Capture the cell that displays the provided text and extract its [X, Y] central coordinate. 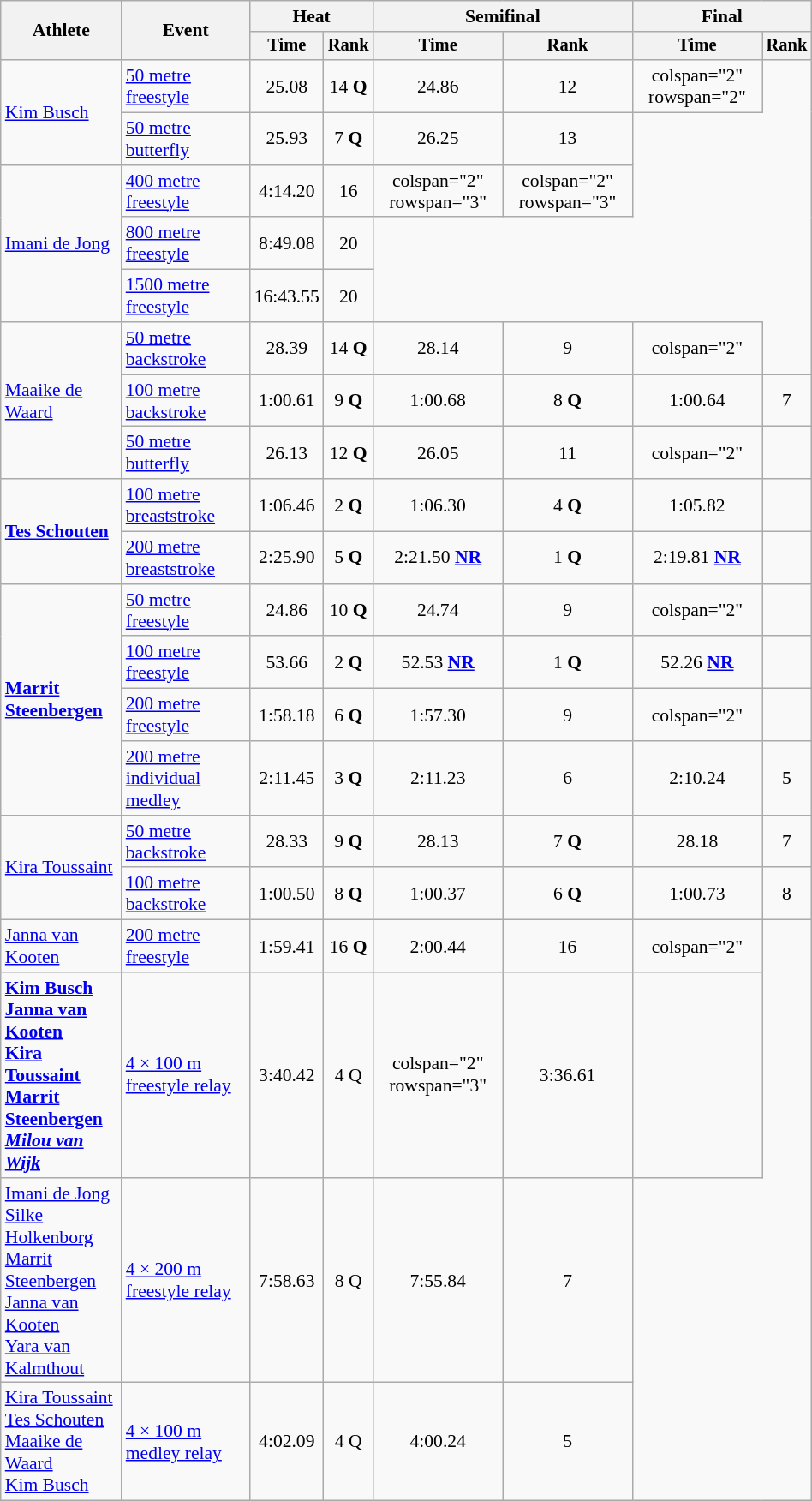
Event [186, 31]
28.18 [697, 841]
4 × 100 m medley relay [186, 1442]
2:25.90 [287, 559]
4:02.09 [287, 1442]
200 metre individual medley [186, 778]
26.13 [287, 452]
7:58.63 [287, 1281]
Tes Schouten [62, 531]
5 Q [349, 559]
26.05 [439, 452]
25.93 [287, 139]
28.13 [439, 841]
2:00.44 [439, 946]
4 × 100 m freestyle relay [186, 1075]
52.26 NR [697, 663]
Marrit Steenbergen [62, 700]
1:59.41 [287, 946]
colspan="2" rowspan="2" [697, 86]
11 [567, 452]
100 metre freestyle [186, 663]
8 [787, 894]
2:19.81 NR [697, 559]
24.74 [439, 610]
16 Q [349, 946]
Athlete [62, 31]
400 metre freestyle [186, 192]
100 metre breaststroke [186, 505]
1:00.37 [439, 894]
28.39 [287, 348]
Imani de Jong Silke Holkenborg Marrit Steenbergen Janna van KootenYara van Kalmthout [62, 1281]
25.08 [287, 86]
1:00.61 [287, 401]
52.53 NR [439, 663]
1:58.18 [287, 715]
4:14.20 [287, 192]
13 [567, 139]
1:06.30 [439, 505]
Kim Busch [62, 112]
Kira Toussaint [62, 868]
Final [721, 16]
Janna van Kooten [62, 946]
12 [567, 86]
4:00.24 [439, 1442]
1:00.64 [697, 401]
12 Q [349, 452]
800 metre freestyle [186, 243]
3:40.42 [287, 1075]
1:06.46 [287, 505]
53.66 [287, 663]
Imani de Jong [62, 243]
26.25 [439, 139]
1:00.73 [697, 894]
2:21.50 NR [439, 559]
6 [567, 778]
1:00.50 [287, 894]
2:11.45 [287, 778]
3 Q [349, 778]
Semifinal [504, 16]
200 metre breaststroke [186, 559]
Kim BuschJanna van KootenKira ToussaintMarrit SteenbergenMilou van Wijk [62, 1075]
8:49.08 [287, 243]
28.33 [287, 841]
1:00.68 [439, 401]
1500 metre freestyle [186, 296]
4 × 200 m freestyle relay [186, 1281]
28.14 [439, 348]
16:43.55 [287, 296]
3:36.61 [567, 1075]
Heat [312, 16]
Kira Toussaint Tes SchoutenMaaike de Waard Kim Busch [62, 1442]
7:55.84 [439, 1281]
2:10.24 [697, 778]
1:05.82 [697, 505]
1:57.30 [439, 715]
10 Q [349, 610]
2:11.23 [439, 778]
Maaike de Waard [62, 401]
